Capture the cell that displays the provided text and extract its [X, Y] central coordinate. 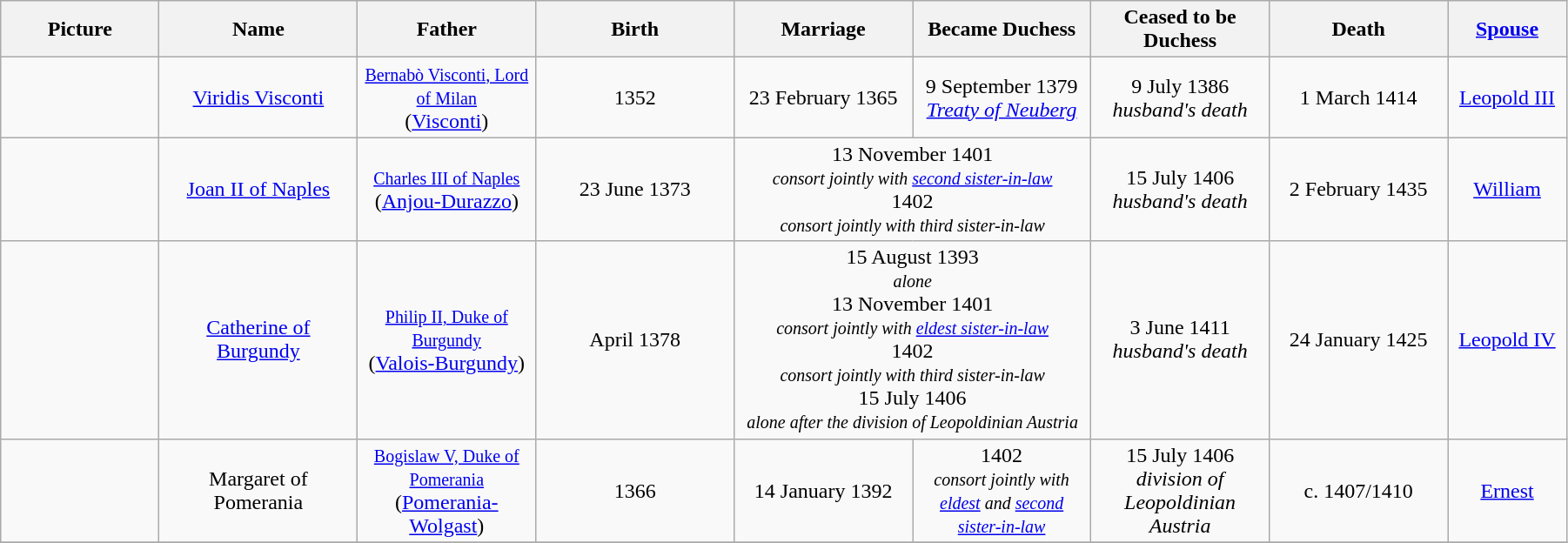
23 June 1373 [635, 190]
3 June 1411husband's death [1180, 339]
Leopold III [1507, 97]
Catherine of Burgundy [258, 339]
c. 1407/1410 [1359, 491]
April 1378 [635, 339]
Name [258, 30]
Viridis Visconti [258, 97]
Marriage [823, 30]
Birth [635, 30]
Became Duchess [1002, 30]
Leopold IV [1507, 339]
1366 [635, 491]
15 July 1406division of Leopoldinian Austria [1180, 491]
1 March 1414 [1359, 97]
Ceased to be Duchess [1180, 30]
Death [1359, 30]
Picture [80, 30]
Margaret of Pomerania [258, 491]
Father [447, 30]
15 July 1406husband's death [1180, 190]
Charles III of Naples(Anjou-Durazzo) [447, 190]
14 January 1392 [823, 491]
Spouse [1507, 30]
1402consort jointly with eldest and second sister-in-law [1002, 491]
William [1507, 190]
Joan II of Naples [258, 190]
Bogislaw V, Duke of Pomerania(Pomerania-Wolgast) [447, 491]
9 July 1386husband's death [1180, 97]
23 February 1365 [823, 97]
9 September 1379Treaty of Neuberg [1002, 97]
2 February 1435 [1359, 190]
Ernest [1507, 491]
1352 [635, 97]
13 November 1401consort jointly with second sister-in-law1402consort jointly with third sister-in-law [913, 190]
Bernabò Visconti, Lord of Milan(Visconti) [447, 97]
Philip II, Duke of Burgundy(Valois-Burgundy) [447, 339]
24 January 1425 [1359, 339]
